Search for the cell housing the specified text and yield its (X, Y) center coordinate. 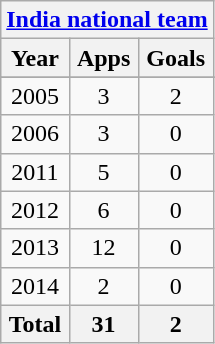
6 (104, 210)
2012 (35, 210)
Apps (104, 58)
Total (35, 324)
2006 (35, 134)
2013 (35, 248)
2011 (35, 172)
Goals (176, 58)
5 (104, 172)
Year (35, 58)
India national team (107, 20)
31 (104, 324)
2005 (35, 96)
12 (104, 248)
2014 (35, 286)
